Extract the (x, y) coordinate from the center of the cell holding the provided text.  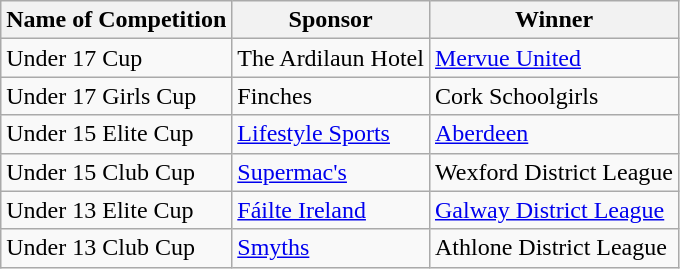
Smyths (331, 248)
Galway District League (554, 210)
Cork Schoolgirls (554, 96)
Winner (554, 20)
Under 15 Elite Cup (116, 134)
Under 17 Girls Cup (116, 96)
Wexford District League (554, 172)
Finches (331, 96)
Name of Competition (116, 20)
Under 13 Club Cup (116, 248)
Aberdeen (554, 134)
Fáilte Ireland (331, 210)
Lifestyle Sports (331, 134)
Under 15 Club Cup (116, 172)
Supermac's (331, 172)
The Ardilaun Hotel (331, 58)
Athlone District League (554, 248)
Mervue United (554, 58)
Under 13 Elite Cup (116, 210)
Under 17 Cup (116, 58)
Sponsor (331, 20)
